Locate the cell with the specified text and output its (X, Y) center coordinate. 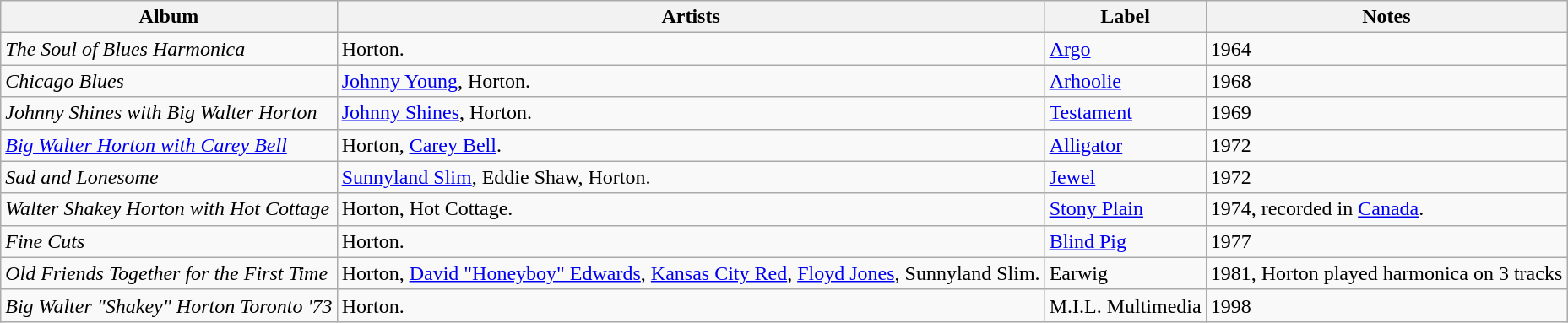
The Soul of Blues Harmonica (169, 49)
Alligator (1125, 145)
Sad and Lonesome (169, 177)
Johnny Shines, Horton. (691, 113)
Fine Cuts (169, 241)
1968 (1386, 81)
Blind Pig (1125, 241)
Horton, David "Honeyboy" Edwards, Kansas City Red, Floyd Jones, Sunnyland Slim. (691, 273)
Stony Plain (1125, 209)
Big Walter "Shakey" Horton Toronto '73 (169, 305)
1969 (1386, 113)
Horton, Hot Cottage. (691, 209)
Argo (1125, 49)
Walter Shakey Horton with Hot Cottage (169, 209)
1977 (1386, 241)
Jewel (1125, 177)
Artists (691, 17)
Label (1125, 17)
1981, Horton played harmonica on 3 tracks (1386, 273)
1964 (1386, 49)
Notes (1386, 17)
Old Friends Together for the First Time (169, 273)
M.I.L. Multimedia (1125, 305)
Johnny Young, Horton. (691, 81)
Testament (1125, 113)
Arhoolie (1125, 81)
1998 (1386, 305)
Earwig (1125, 273)
1974, recorded in Canada. (1386, 209)
Chicago Blues (169, 81)
Album (169, 17)
Sunnyland Slim, Eddie Shaw, Horton. (691, 177)
Johnny Shines with Big Walter Horton (169, 113)
Horton, Carey Bell. (691, 145)
Big Walter Horton with Carey Bell (169, 145)
